Find where the given text appears and provide that cell's center as [X, Y] coordinate. 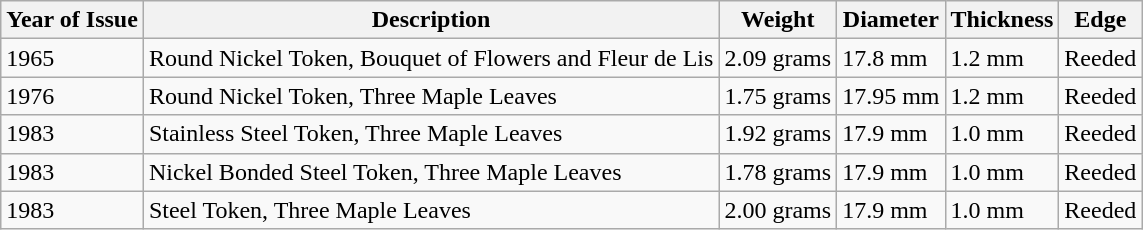
1.78 grams [778, 172]
Weight [778, 20]
Round Nickel Token, Three Maple Leaves [431, 96]
1965 [72, 58]
Steel Token, Three Maple Leaves [431, 210]
Description [431, 20]
Diameter [891, 20]
2.09 grams [778, 58]
Stainless Steel Token, Three Maple Leaves [431, 134]
Round Nickel Token, Bouquet of Flowers and Fleur de Lis [431, 58]
Nickel Bonded Steel Token, Three Maple Leaves [431, 172]
17.8 mm [891, 58]
1976 [72, 96]
1.75 grams [778, 96]
Edge [1100, 20]
17.95 mm [891, 96]
2.00 grams [778, 210]
Year of Issue [72, 20]
Thickness [1002, 20]
1.92 grams [778, 134]
